Scan for the cell matching the given text and deliver its (X, Y) coordinate at center. 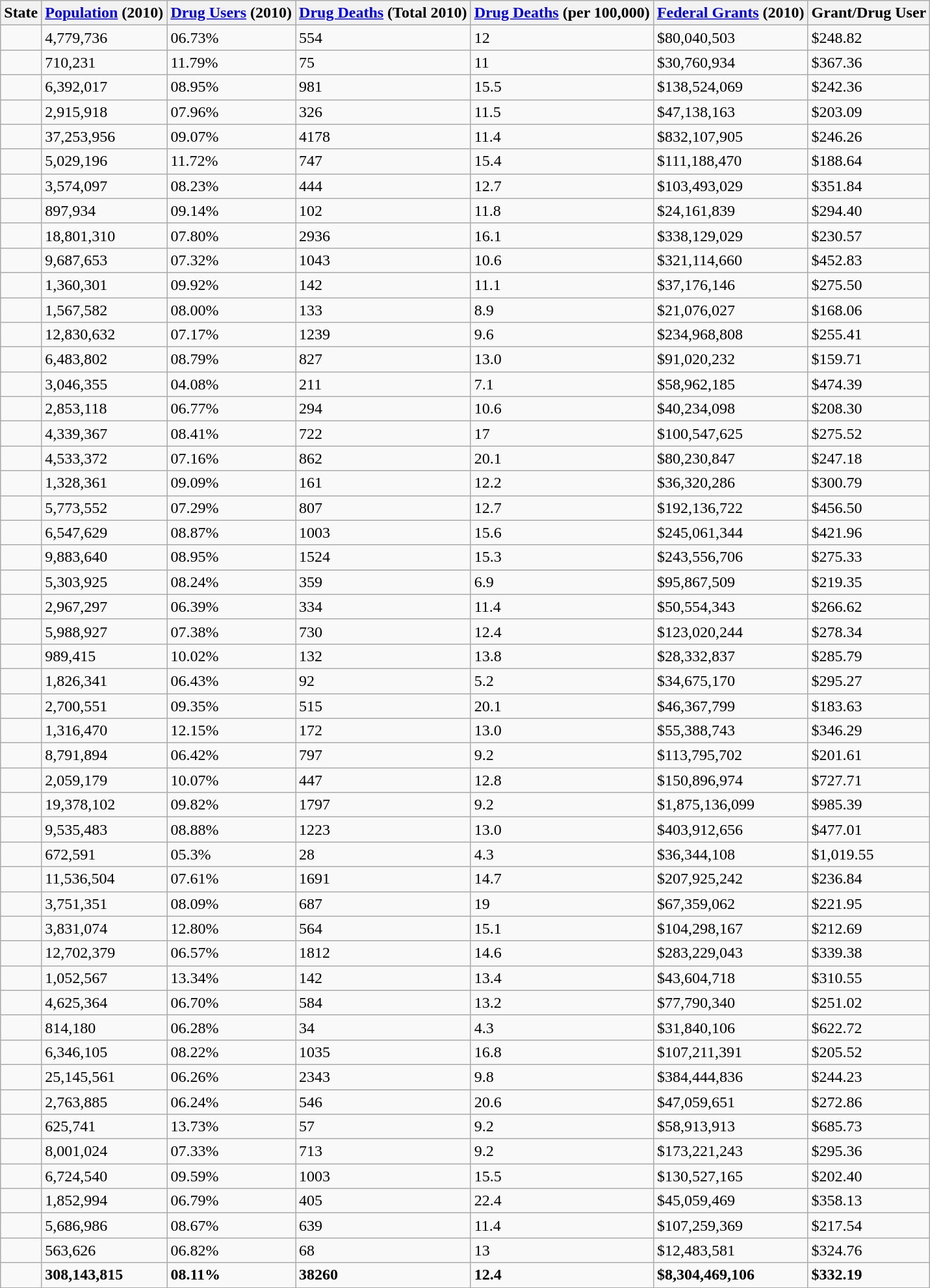
$183.63 (869, 705)
$36,320,286 (730, 483)
$28,332,837 (730, 656)
$266.62 (869, 607)
515 (383, 705)
$278.34 (869, 631)
$202.40 (869, 1176)
$403,912,656 (730, 830)
$832,107,905 (730, 137)
$55,388,743 (730, 731)
11,536,504 (104, 879)
807 (383, 508)
11.79% (231, 62)
4,339,367 (104, 434)
1,316,470 (104, 731)
$248.82 (869, 38)
862 (383, 458)
$104,298,167 (730, 928)
17 (562, 434)
07.33% (231, 1151)
$217.54 (869, 1226)
8,791,894 (104, 756)
$244.23 (869, 1077)
$245,061,344 (730, 532)
$95,867,509 (730, 582)
$230.57 (869, 235)
10.07% (231, 780)
$111,188,470 (730, 161)
$34,675,170 (730, 681)
Federal Grants (2010) (730, 13)
08.22% (231, 1052)
$339.38 (869, 953)
$12,483,581 (730, 1250)
06.26% (231, 1077)
$205.52 (869, 1052)
$295.36 (869, 1151)
$212.69 (869, 928)
06.77% (231, 409)
6,724,540 (104, 1176)
08.41% (231, 434)
989,415 (104, 656)
12.8 (562, 780)
$91,020,232 (730, 360)
$47,138,163 (730, 112)
$685.73 (869, 1127)
$338,129,029 (730, 235)
$103,493,029 (730, 186)
$242.36 (869, 87)
$201.61 (869, 756)
1223 (383, 830)
$168.06 (869, 310)
$275.33 (869, 557)
07.80% (231, 235)
14.7 (562, 879)
$452.83 (869, 260)
07.17% (231, 335)
13.8 (562, 656)
34 (383, 1027)
827 (383, 360)
11.8 (562, 211)
447 (383, 780)
$80,230,847 (730, 458)
1812 (383, 953)
5,773,552 (104, 508)
12.2 (562, 483)
4178 (383, 137)
$203.09 (869, 112)
09.59% (231, 1176)
672,591 (104, 854)
$43,604,718 (730, 978)
6,483,802 (104, 360)
584 (383, 1003)
4,533,372 (104, 458)
11 (562, 62)
405 (383, 1201)
07.29% (231, 508)
546 (383, 1102)
09.14% (231, 211)
06.42% (231, 756)
22.4 (562, 1201)
08.24% (231, 582)
133 (383, 310)
$123,020,244 (730, 631)
639 (383, 1226)
08.11% (231, 1275)
3,831,074 (104, 928)
1691 (383, 879)
2343 (383, 1077)
$21,076,027 (730, 310)
$234,968,808 (730, 335)
9.8 (562, 1077)
07.16% (231, 458)
2,967,297 (104, 607)
Drug Deaths (per 100,000) (562, 13)
06.82% (231, 1250)
$58,913,913 (730, 1127)
13.4 (562, 978)
211 (383, 384)
1,567,582 (104, 310)
797 (383, 756)
$421.96 (869, 532)
06.79% (231, 1201)
$100,547,625 (730, 434)
10.02% (231, 656)
294 (383, 409)
1,052,567 (104, 978)
$456.50 (869, 508)
625,741 (104, 1127)
16.1 (562, 235)
15.4 (562, 161)
09.07% (231, 137)
$346.29 (869, 731)
5.2 (562, 681)
07.96% (231, 112)
06.28% (231, 1027)
08.09% (231, 904)
18,801,310 (104, 235)
$188.64 (869, 161)
$351.84 (869, 186)
$285.79 (869, 656)
172 (383, 731)
92 (383, 681)
$219.35 (869, 582)
12.15% (231, 731)
1035 (383, 1052)
$295.27 (869, 681)
2,059,179 (104, 780)
57 (383, 1127)
08.87% (231, 532)
$46,367,799 (730, 705)
19,378,102 (104, 805)
444 (383, 186)
09.35% (231, 705)
$58,962,185 (730, 384)
$255.41 (869, 335)
13.2 (562, 1003)
1043 (383, 260)
$221.95 (869, 904)
$275.50 (869, 285)
$243,556,706 (730, 557)
1,328,361 (104, 483)
$477.01 (869, 830)
06.57% (231, 953)
$985.39 (869, 805)
$236.84 (869, 879)
$246.26 (869, 137)
08.00% (231, 310)
554 (383, 38)
687 (383, 904)
$31,840,106 (730, 1027)
$130,527,165 (730, 1176)
12,702,379 (104, 953)
07.38% (231, 631)
3,574,097 (104, 186)
25,145,561 (104, 1077)
359 (383, 582)
04.08% (231, 384)
$207,925,242 (730, 879)
12.80% (231, 928)
9,883,640 (104, 557)
13.73% (231, 1127)
3,046,355 (104, 384)
1239 (383, 335)
$275.52 (869, 434)
28 (383, 854)
$208.30 (869, 409)
$1,875,136,099 (730, 805)
9,687,653 (104, 260)
09.09% (231, 483)
1,360,301 (104, 285)
$727.71 (869, 780)
9,535,483 (104, 830)
710,231 (104, 62)
6,346,105 (104, 1052)
$192,136,722 (730, 508)
$247.18 (869, 458)
713 (383, 1151)
$113,795,702 (730, 756)
9.6 (562, 335)
6.9 (562, 582)
09.82% (231, 805)
$138,524,069 (730, 87)
$8,304,469,106 (730, 1275)
$67,359,062 (730, 904)
08.79% (231, 360)
161 (383, 483)
11.1 (562, 285)
5,029,196 (104, 161)
37,253,956 (104, 137)
Drug Deaths (Total 2010) (383, 13)
$24,161,839 (730, 211)
$324.76 (869, 1250)
$321,114,660 (730, 260)
563,626 (104, 1250)
4,625,364 (104, 1003)
06.73% (231, 38)
68 (383, 1250)
$1,019.55 (869, 854)
1,826,341 (104, 681)
$332.19 (869, 1275)
2,763,885 (104, 1102)
5,686,986 (104, 1226)
$37,176,146 (730, 285)
326 (383, 112)
730 (383, 631)
$107,259,369 (730, 1226)
4,779,736 (104, 38)
308,143,815 (104, 1275)
11.5 (562, 112)
$300.79 (869, 483)
$40,234,098 (730, 409)
1524 (383, 557)
07.61% (231, 879)
$358.13 (869, 1201)
$622.72 (869, 1027)
$107,211,391 (730, 1052)
2936 (383, 235)
13 (562, 1250)
897,934 (104, 211)
1797 (383, 805)
$150,896,974 (730, 780)
38260 (383, 1275)
$310.55 (869, 978)
$474.39 (869, 384)
15.3 (562, 557)
3,751,351 (104, 904)
981 (383, 87)
20.6 (562, 1102)
16.8 (562, 1052)
$251.02 (869, 1003)
722 (383, 434)
$36,344,108 (730, 854)
13.34% (231, 978)
334 (383, 607)
12 (562, 38)
$159.71 (869, 360)
State (21, 13)
$283,229,043 (730, 953)
8.9 (562, 310)
15.1 (562, 928)
08.67% (231, 1226)
102 (383, 211)
$294.40 (869, 211)
$367.36 (869, 62)
$77,790,340 (730, 1003)
7.1 (562, 384)
11.72% (231, 161)
8,001,024 (104, 1151)
2,700,551 (104, 705)
1,852,994 (104, 1201)
06.39% (231, 607)
14.6 (562, 953)
2,915,918 (104, 112)
747 (383, 161)
Grant/Drug User (869, 13)
2,853,118 (104, 409)
12,830,632 (104, 335)
5,303,925 (104, 582)
Population (2010) (104, 13)
$272.86 (869, 1102)
08.88% (231, 830)
Drug Users (2010) (231, 13)
05.3% (231, 854)
$384,444,836 (730, 1077)
$47,059,651 (730, 1102)
06.70% (231, 1003)
5,988,927 (104, 631)
06.43% (231, 681)
$50,554,343 (730, 607)
132 (383, 656)
09.92% (231, 285)
08.23% (231, 186)
$173,221,243 (730, 1151)
$30,760,934 (730, 62)
06.24% (231, 1102)
07.32% (231, 260)
$45,059,469 (730, 1201)
814,180 (104, 1027)
6,547,629 (104, 532)
75 (383, 62)
564 (383, 928)
19 (562, 904)
15.6 (562, 532)
$80,040,503 (730, 38)
6,392,017 (104, 87)
